Pinpoint the cell where the given text exists, returning its (x, y) midpoint coordinate. 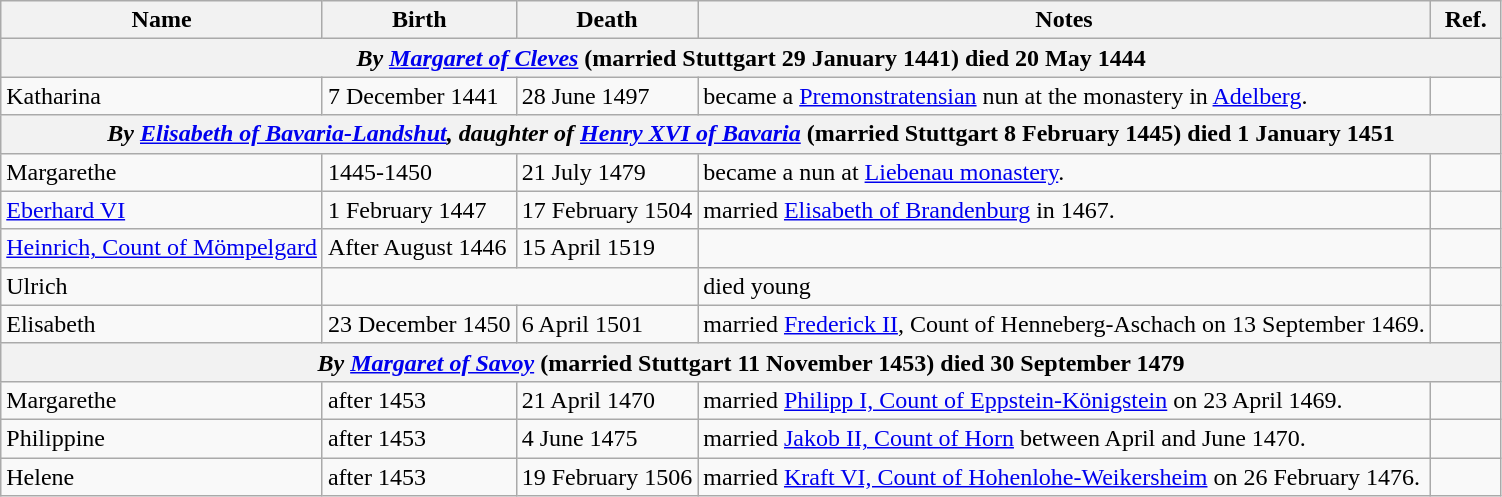
married Elisabeth of Brandenburg in 1467. (1064, 210)
17 February 1504 (607, 210)
Notes (1064, 20)
Philippine (162, 438)
By Margaret of Savoy (married Stuttgart 11 November 1453) died 30 September 1479 (752, 362)
married Jakob II, Count of Horn between April and June 1470. (1064, 438)
Katharina (162, 96)
died young (1064, 286)
Ref. (1466, 20)
Eberhard VI (162, 210)
By Elisabeth of Bavaria-Landshut, daughter of Henry XVI of Bavaria (married Stuttgart 8 February 1445) died 1 January 1451 (752, 134)
married Frederick II, Count of Henneberg-Aschach on 13 September 1469. (1064, 324)
married Kraft VI, Count of Hohenlohe-Weikersheim on 26 February 1476. (1064, 477)
21 April 1470 (607, 400)
became a Premonstratensian nun at the monastery in Adelberg. (1064, 96)
1445-1450 (419, 172)
1 February 1447 (419, 210)
Elisabeth (162, 324)
Birth (419, 20)
Heinrich, Count of Mömpelgard (162, 248)
By Margaret of Cleves (married Stuttgart 29 January 1441) died 20 May 1444 (752, 58)
6 April 1501 (607, 324)
28 June 1497 (607, 96)
15 April 1519 (607, 248)
After August 1446 (419, 248)
became a nun at Liebenau monastery. (1064, 172)
4 June 1475 (607, 438)
Name (162, 20)
Death (607, 20)
21 July 1479 (607, 172)
Helene (162, 477)
married Philipp I, Count of Eppstein-Königstein on 23 April 1469. (1064, 400)
7 December 1441 (419, 96)
Ulrich (162, 286)
19 February 1506 (607, 477)
23 December 1450 (419, 324)
